Determine the (X, Y) coordinate at the center of the cell enclosing the given text.  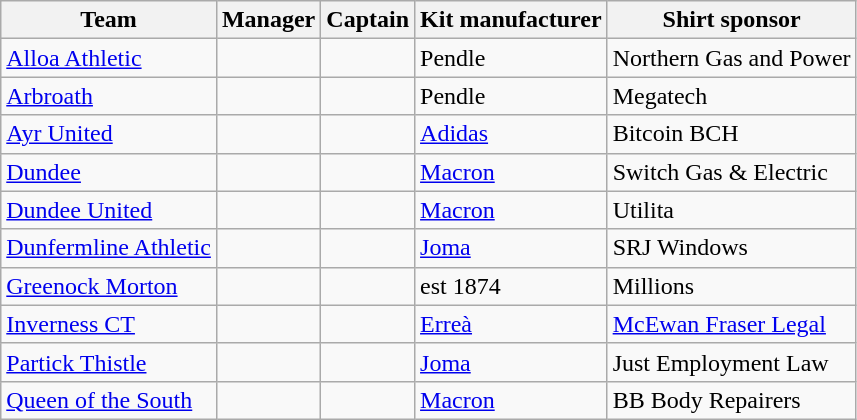
est 1874 (512, 286)
Inverness CT (109, 324)
SRJ Windows (732, 248)
Ayr United (109, 134)
Megatech (732, 96)
Arbroath (109, 96)
Northern Gas and Power (732, 58)
Bitcoin BCH (732, 134)
BB Body Repairers (732, 400)
Shirt sponsor (732, 20)
Queen of the South (109, 400)
Utilita (732, 210)
Dunfermline Athletic (109, 248)
Kit manufacturer (512, 20)
Dundee United (109, 210)
Manager (268, 20)
Millions (732, 286)
Greenock Morton (109, 286)
Switch Gas & Electric (732, 172)
Team (109, 20)
Captain (368, 20)
Just Employment Law (732, 362)
Partick Thistle (109, 362)
Adidas (512, 134)
Erreà (512, 324)
Dundee (109, 172)
McEwan Fraser Legal (732, 324)
Alloa Athletic (109, 58)
